Detect which cell encompasses the target text, then output its [X, Y] center coordinate. 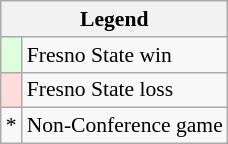
Legend [114, 19]
Non-Conference game [125, 126]
Fresno State win [125, 55]
* [12, 126]
Fresno State loss [125, 90]
